Extract the (x, y) coordinate from the center of the cell holding the provided text.  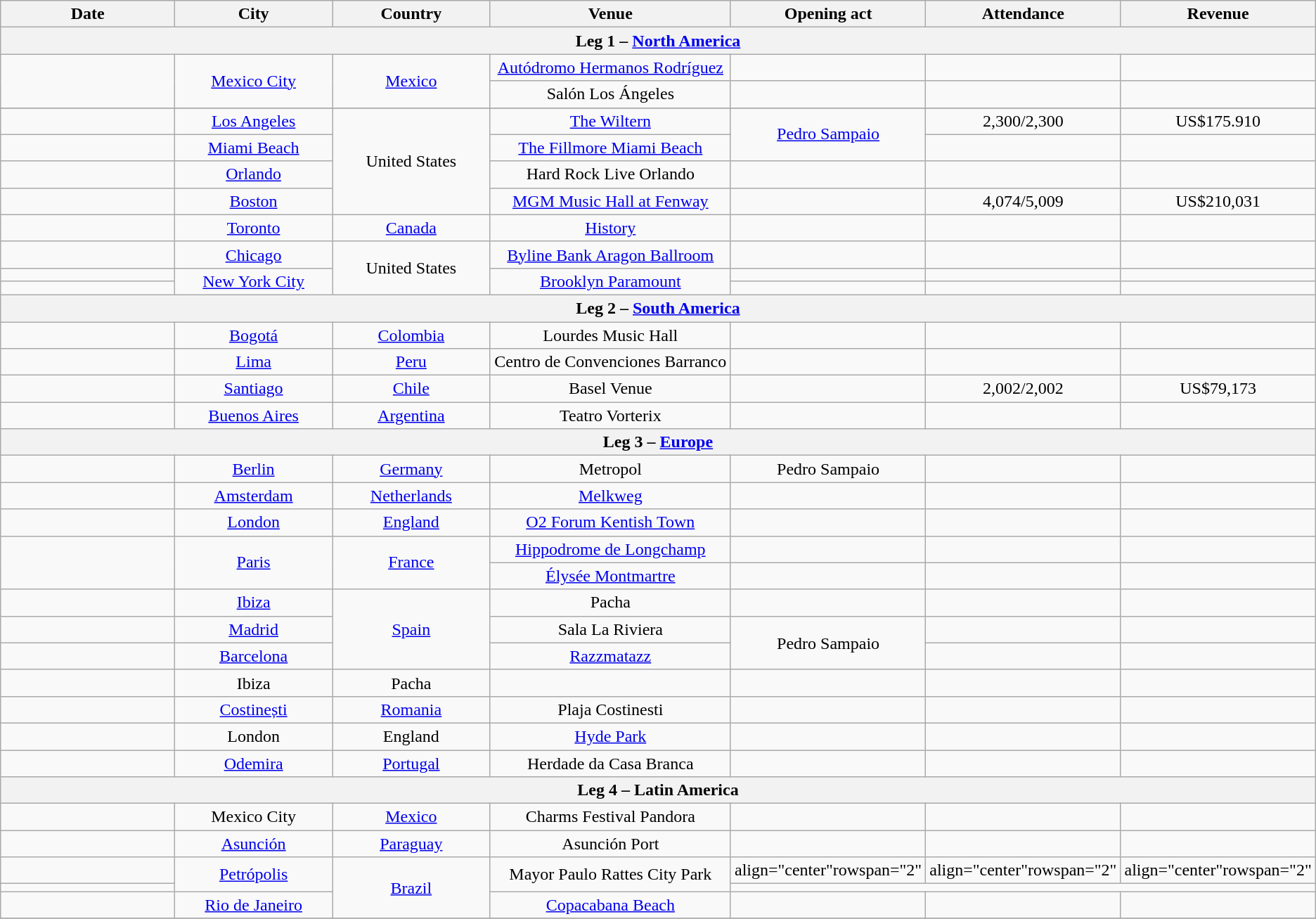
Peru (412, 362)
US$79,173 (1218, 389)
France (412, 563)
Date (88, 14)
Petrópolis (254, 875)
US$210,031 (1218, 201)
Boston (254, 201)
Hard Rock Live Orlando (610, 174)
Canada (412, 228)
Country (412, 14)
Hyde Park (610, 736)
Argentina (412, 416)
Hippodrome de Longchamp (610, 549)
The Fillmore Miami Beach (610, 148)
O2 Forum Kentish Town (610, 522)
New York City (254, 281)
Lima (254, 362)
Attendance (1024, 14)
Leg 2 – South America (658, 308)
Chile (412, 389)
Orlando (254, 174)
Asunción (254, 844)
Netherlands (412, 496)
Melkweg (610, 496)
Autódromo Hermanos Rodríguez (610, 68)
2,300/2,300 (1024, 121)
Santiago (254, 389)
Opening act (828, 14)
Barcelona (254, 656)
Mayor Paulo Rattes City Park (610, 875)
History (610, 228)
Leg 1 – North America (658, 41)
Berlin (254, 469)
Leg 3 – Europe (658, 442)
Colombia (412, 335)
Germany (412, 469)
MGM Music Hall at Fenway (610, 201)
Brazil (412, 887)
4,074/5,009 (1024, 201)
US$175.910 (1218, 121)
Centro de Convenciones Barranco (610, 362)
Venue (610, 14)
City (254, 14)
Costinești (254, 709)
Toronto (254, 228)
Portugal (412, 763)
Amsterdam (254, 496)
Miami Beach (254, 148)
Teatro Vorterix (610, 416)
Herdade da Casa Branca (610, 763)
Madrid (254, 629)
Basel Venue (610, 389)
Revenue (1218, 14)
Byline Bank Aragon Ballroom (610, 255)
Bogotá (254, 335)
Sala La Riviera (610, 629)
Salón Los Ángeles (610, 94)
Brooklyn Paramount (610, 281)
Leg 4 – Latin America (658, 790)
Élysée Montmartre (610, 576)
Chicago (254, 255)
Los Angeles (254, 121)
Lourdes Music Hall (610, 335)
Razzmatazz (610, 656)
Romania (412, 709)
Rio de Janeiro (254, 905)
Odemira (254, 763)
Paris (254, 563)
Copacabana Beach (610, 905)
Spain (412, 629)
Paraguay (412, 844)
Buenos Aires (254, 416)
Metropol (610, 469)
2,002/2,002 (1024, 389)
Asunción Port (610, 844)
Charms Festival Pandora (610, 817)
Plaja Costinesti (610, 709)
The Wiltern (610, 121)
